Detect which cell encompasses the target text, then output its (X, Y) center coordinate. 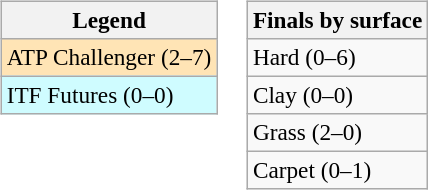
Finals by surface (337, 20)
ATP Challenger (2–7) (108, 57)
Grass (2–0) (337, 133)
Legend (108, 20)
ITF Futures (0–0) (108, 95)
Clay (0–0) (337, 95)
Carpet (0–1) (337, 171)
Hard (0–6) (337, 57)
